Pinpoint the cell where the given text exists, returning its [X, Y] midpoint coordinate. 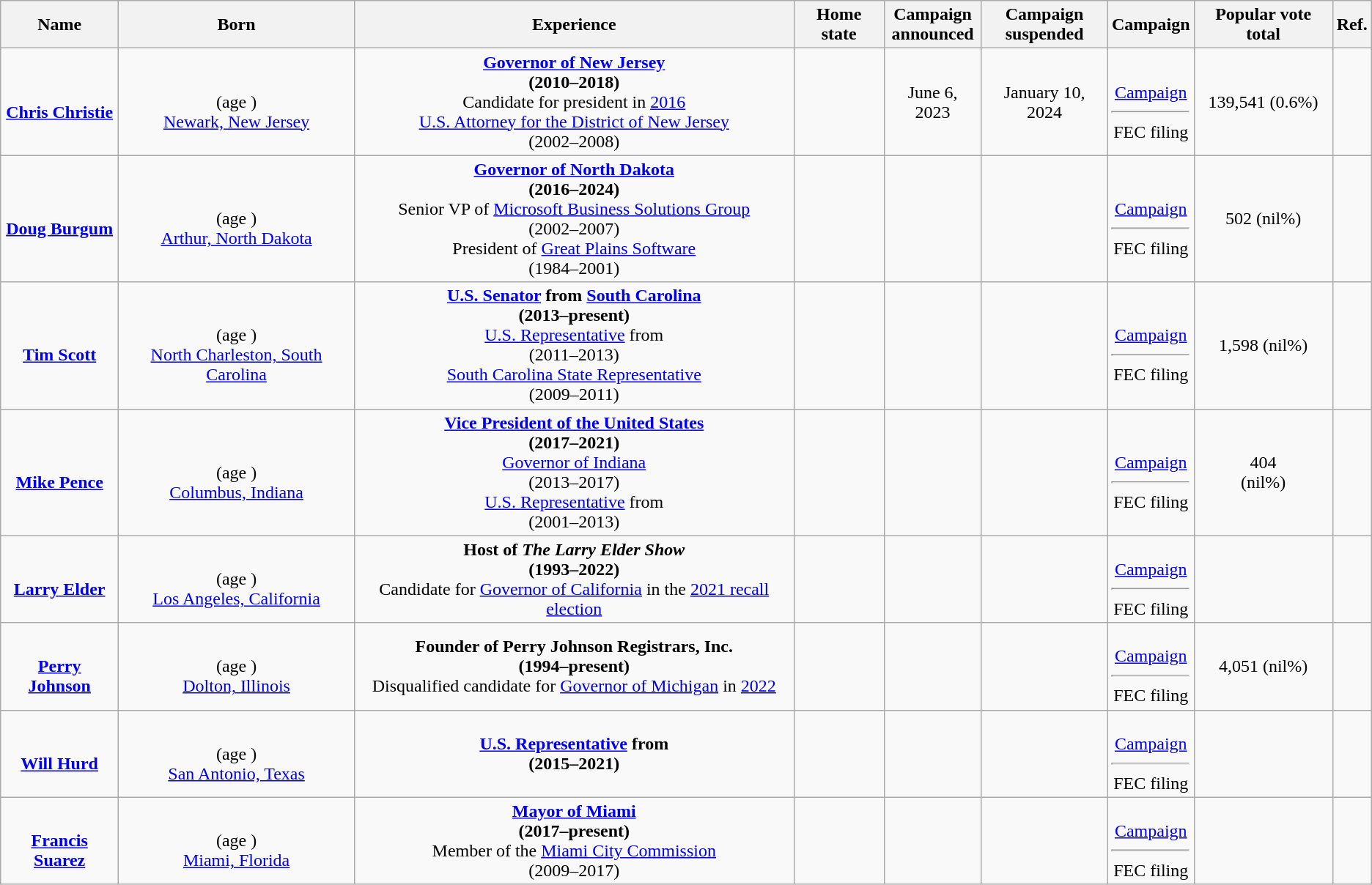
Popular vote total [1264, 25]
4,051 (nil%) [1264, 667]
Francis Suarez [60, 841]
Experience [575, 25]
Home state [838, 25]
(age )Columbus, Indiana [237, 472]
(age )San Antonio, Texas [237, 753]
Governor of New Jersey (2010–2018)Candidate for president in 2016U.S. Attorney for the District of New Jersey (2002–2008) [575, 102]
(age )Arthur, North Dakota [237, 218]
(age )Los Angeles, California [237, 579]
(age )North Charleston, South Carolina [237, 346]
Mike Pence [60, 472]
Born [237, 25]
Campaignannounced [932, 25]
Vice President of the United States (2017–2021)Governor of Indiana (2013–2017)U.S. Representative from (2001–2013) [575, 472]
Perry Johnson [60, 667]
502 (nil%) [1264, 218]
Name [60, 25]
U.S. Representative from (2015–2021) [575, 753]
January 10, 2024 [1044, 102]
(age )Dolton, Illinois [237, 667]
Founder of Perry Johnson Registrars, Inc.(1994–present)Disqualified candidate for Governor of Michigan in 2022 [575, 667]
Campaignsuspended [1044, 25]
Mayor of Miami (2017–present)Member of the Miami City Commission(2009–2017) [575, 841]
June 6, 2023 [932, 102]
U.S. Senator from South Carolina (2013–present)U.S. Representative from (2011–2013)South Carolina State Representative (2009–2011) [575, 346]
Campaign [1151, 25]
404(nil%) [1264, 472]
(age )Miami, Florida [237, 841]
139,541 (0.6%) [1264, 102]
Ref. [1351, 25]
(age )Newark, New Jersey [237, 102]
Will Hurd [60, 753]
Chris Christie [60, 102]
1,598 (nil%) [1264, 346]
Governor of North Dakota (2016–2024)Senior VP of Microsoft Business Solutions Group (2002–2007)President of Great Plains Software (1984–2001) [575, 218]
Tim Scott [60, 346]
Doug Burgum [60, 218]
Host of The Larry Elder Show(1993–2022)Candidate for Governor of California in the 2021 recall election [575, 579]
Larry Elder [60, 579]
